From the cell containing the given text, extract its center point as [X, Y] coordinate. 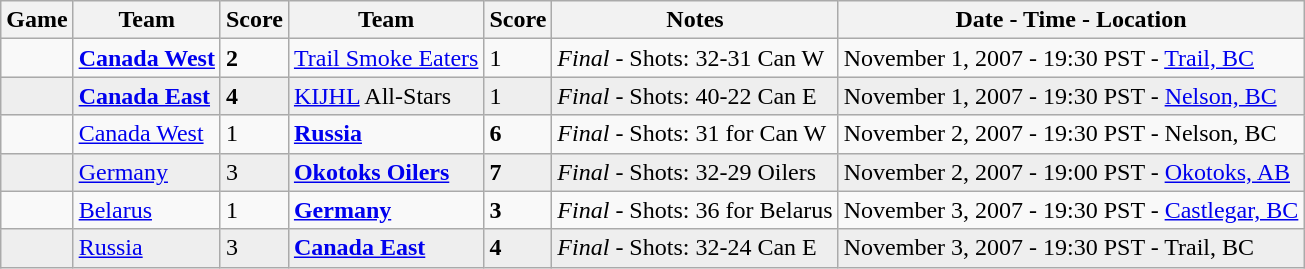
November 2, 2007 - 19:30 PST - Nelson, BC [1071, 134]
Okotoks Oilers [386, 172]
Belarus [146, 210]
November 1, 2007 - 19:30 PST - Nelson, BC [1071, 96]
November 1, 2007 - 19:30 PST - Trail, BC [1071, 58]
Trail Smoke Eaters [386, 58]
Final - Shots: 31 for Can W [695, 134]
November 2, 2007 - 19:00 PST - Okotoks, AB [1071, 172]
Final - Shots: 36 for Belarus [695, 210]
7 [518, 172]
Game [37, 20]
Final - Shots: 32-31 Can W [695, 58]
November 3, 2007 - 19:30 PST - Trail, BC [1071, 248]
Notes [695, 20]
Final - Shots: 32-24 Can E [695, 248]
KIJHL All-Stars [386, 96]
2 [254, 58]
6 [518, 134]
Date - Time - Location [1071, 20]
Final - Shots: 40-22 Can E [695, 96]
Final - Shots: 32-29 Oilers [695, 172]
November 3, 2007 - 19:30 PST - Castlegar, BC [1071, 210]
